Pinpoint the cell where the given text exists, returning its [x, y] midpoint coordinate. 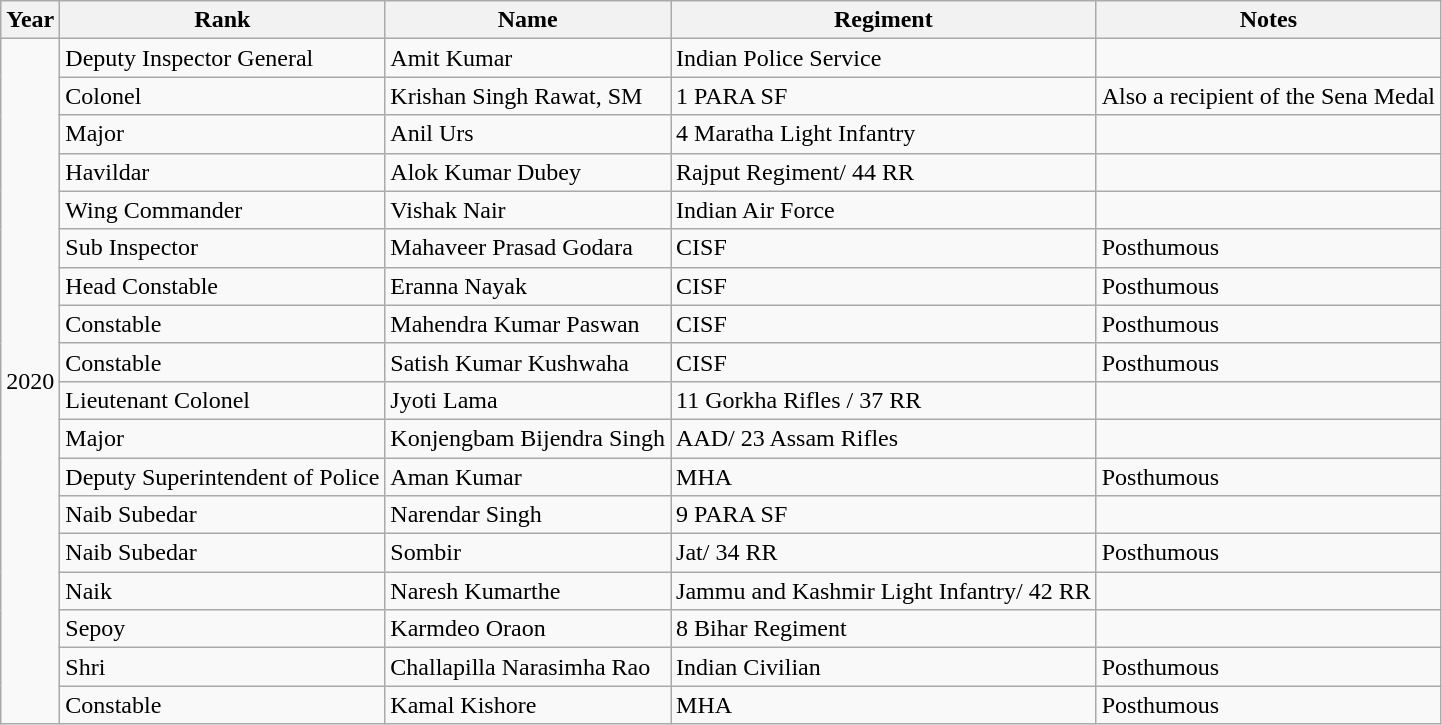
Karmdeo Oraon [528, 629]
9 PARA SF [884, 515]
Anil Urs [528, 134]
Rajput Regiment/ 44 RR [884, 172]
Indian Police Service [884, 58]
Aman Kumar [528, 477]
Mahaveer Prasad Godara [528, 248]
Vishak Nair [528, 210]
Kamal Kishore [528, 705]
Deputy Inspector General [222, 58]
Naik [222, 591]
Indian Civilian [884, 667]
Indian Air Force [884, 210]
Naresh Kumarthe [528, 591]
Alok Kumar Dubey [528, 172]
Name [528, 20]
AAD/ 23 Assam Rifles [884, 438]
Wing Commander [222, 210]
Amit Kumar [528, 58]
1 PARA SF [884, 96]
Konjengbam Bijendra Singh [528, 438]
Regiment [884, 20]
Sub Inspector [222, 248]
Sepoy [222, 629]
11 Gorkha Rifles / 37 RR [884, 400]
Mahendra Kumar Paswan [528, 324]
Rank [222, 20]
Lieutenant Colonel [222, 400]
Eranna Nayak [528, 286]
Jammu and Kashmir Light Infantry/ 42 RR [884, 591]
Sombir [528, 553]
Head Constable [222, 286]
Shri [222, 667]
Also a recipient of the Sena Medal [1268, 96]
2020 [30, 382]
Challapilla Narasimha Rao [528, 667]
Jat/ 34 RR [884, 553]
Narendar Singh [528, 515]
Deputy Superintendent of Police [222, 477]
Year [30, 20]
Havildar [222, 172]
Jyoti Lama [528, 400]
Satish Kumar Kushwaha [528, 362]
Notes [1268, 20]
Colonel [222, 96]
4 Maratha Light Infantry [884, 134]
Krishan Singh Rawat, SM [528, 96]
8 Bihar Regiment [884, 629]
